Find where the given text appears and provide that cell's center as [x, y] coordinate. 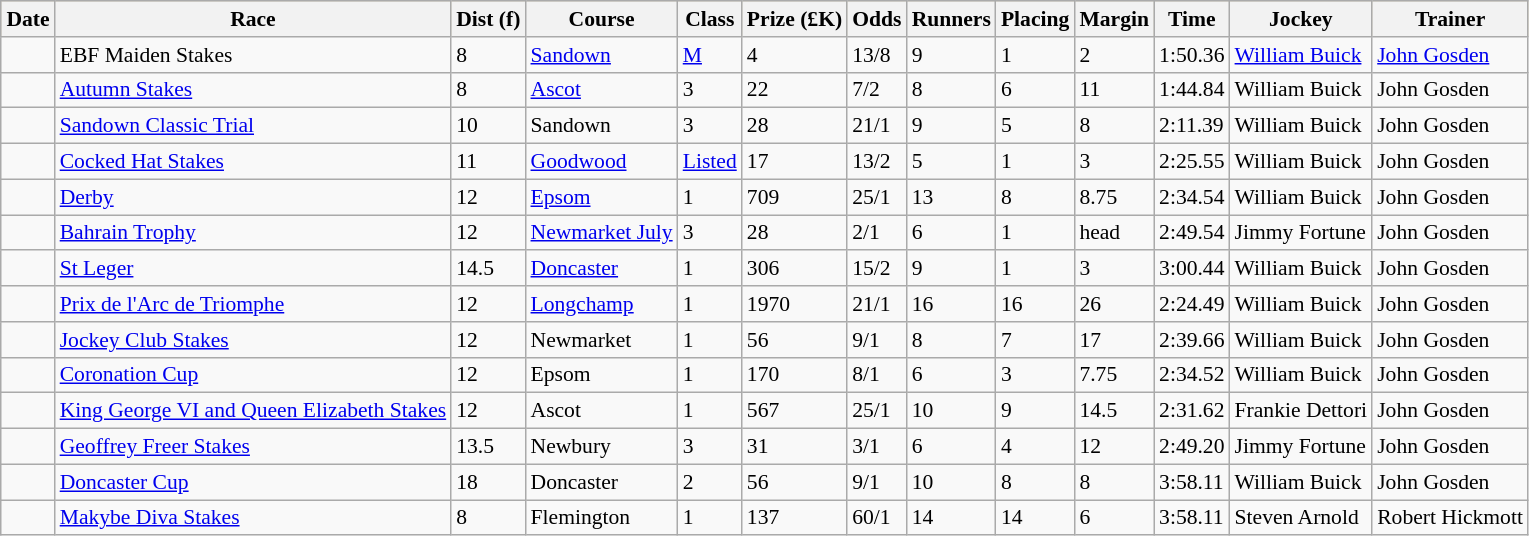
2:11.39 [1192, 126]
M [710, 55]
Frankie Dettori [1302, 411]
137 [794, 518]
Goodwood [601, 162]
2:39.66 [1192, 340]
7/2 [876, 90]
13/8 [876, 55]
13 [952, 197]
Odds [876, 19]
Time [1192, 19]
8.75 [1114, 197]
3:00.44 [1192, 269]
170 [794, 375]
St Leger [254, 269]
2:31.62 [1192, 411]
Bahrain Trophy [254, 233]
2:49.20 [1192, 447]
13/2 [876, 162]
Placing [1035, 19]
Coronation Cup [254, 375]
Margin [1114, 19]
EBF Maiden Stakes [254, 55]
15/2 [876, 269]
Steven Arnold [1302, 518]
7 [1035, 340]
Newmarket July [601, 233]
Jockey Club Stakes [254, 340]
Race [254, 19]
13.5 [488, 447]
Course [601, 19]
Doncaster Cup [254, 482]
22 [794, 90]
3/1 [876, 447]
Class [710, 19]
26 [1114, 304]
Autumn Stakes [254, 90]
1:44.84 [1192, 90]
Newbury [601, 447]
2/1 [876, 233]
Jockey [1302, 19]
Prix de l'Arc de Triomphe [254, 304]
Geoffrey Freer Stakes [254, 447]
head [1114, 233]
Flemington [601, 518]
31 [794, 447]
Prize (£K) [794, 19]
1:50.36 [1192, 55]
2:34.54 [1192, 197]
Trainer [1450, 19]
Cocked Hat Stakes [254, 162]
Derby [254, 197]
1970 [794, 304]
2:25.55 [1192, 162]
Runners [952, 19]
306 [794, 269]
Dist (f) [488, 19]
2:34.52 [1192, 375]
Longchamp [601, 304]
Robert Hickmott [1450, 518]
Newmarket [601, 340]
8/1 [876, 375]
Makybe Diva Stakes [254, 518]
7.75 [1114, 375]
60/1 [876, 518]
2:24.49 [1192, 304]
567 [794, 411]
Date [28, 19]
Listed [710, 162]
2:49.54 [1192, 233]
18 [488, 482]
King George VI and Queen Elizabeth Stakes [254, 411]
Sandown Classic Trial [254, 126]
709 [794, 197]
